Pinpoint the cell where the given text exists, returning its (X, Y) midpoint coordinate. 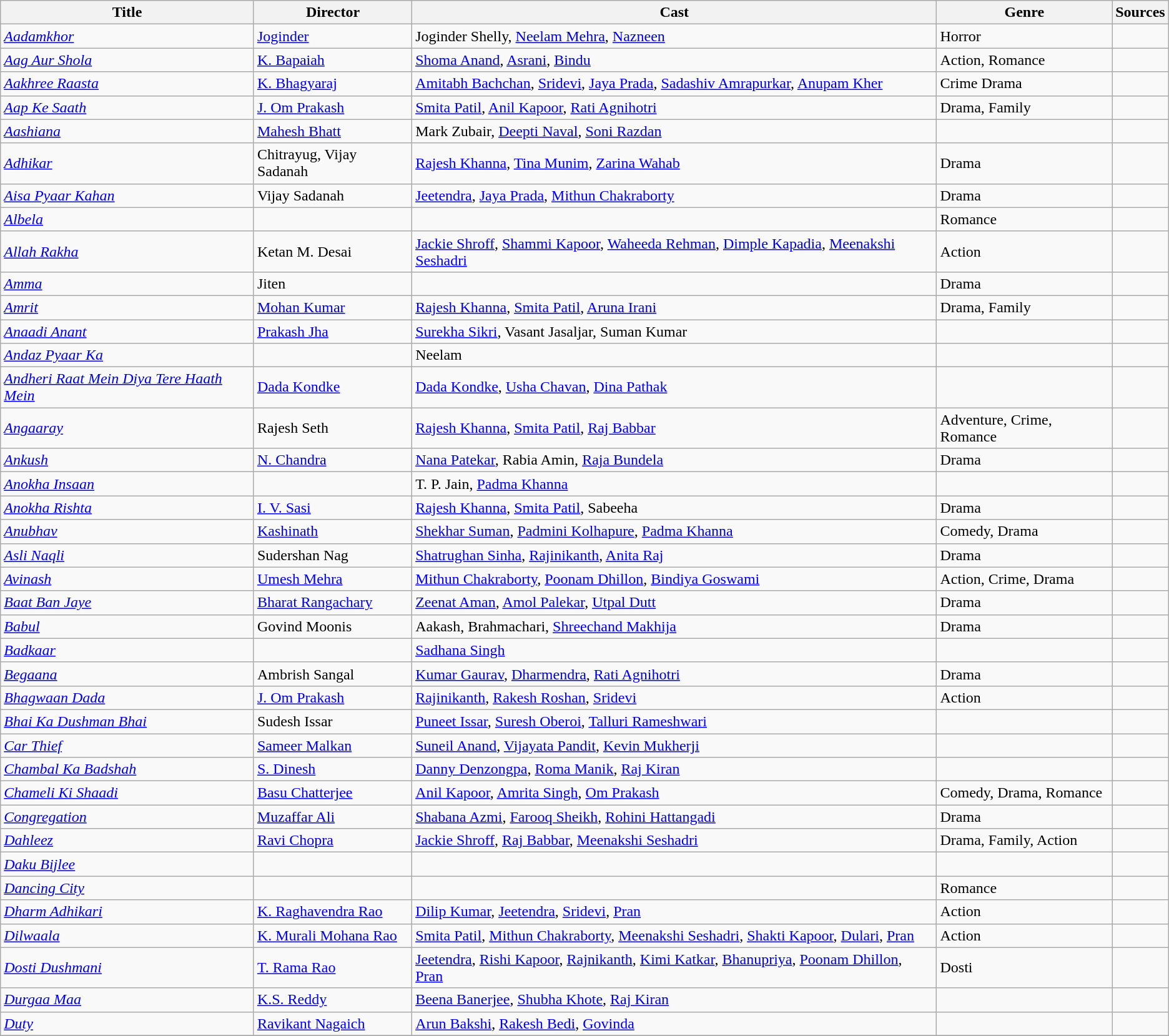
Asli Naqli (127, 555)
Car Thief (127, 745)
Zeenat Aman, Amol Palekar, Utpal Dutt (674, 603)
Begaana (127, 674)
Aadamkhor (127, 36)
Avinash (127, 579)
Rajesh Khanna, Smita Patil, Raj Babbar (674, 428)
Joginder (332, 36)
Muzaffar Ali (332, 817)
Mohan Kumar (332, 307)
Amitabh Bachchan, Sridevi, Jaya Prada, Sadashiv Amrapurkar, Anupam Kher (674, 84)
Neelam (674, 355)
Aashiana (127, 131)
T. Rama Rao (332, 968)
Mithun Chakraborty, Poonam Dhillon, Bindiya Goswami (674, 579)
Shoma Anand, Asrani, Bindu (674, 60)
Rajinikanth, Rakesh Roshan, Sridevi (674, 698)
Dahleez (127, 841)
Andheri Raat Mein Diya Tere Haath Mein (127, 387)
T. P. Jain, Padma Khanna (674, 484)
Rajesh Khanna, Smita Patil, Sabeeha (674, 508)
Director (332, 12)
Durgaa Maa (127, 1000)
Dharm Adhikari (127, 912)
Jackie Shroff, Raj Babbar, Meenakshi Seshadri (674, 841)
I. V. Sasi (332, 508)
Ankush (127, 460)
Crime Drama (1024, 84)
Aap Ke Saath (127, 107)
Aisa Pyaar Kahan (127, 195)
Horror (1024, 36)
Shabana Azmi, Farooq Sheikh, Rohini Hattangadi (674, 817)
Jiten (332, 284)
Rajesh Khanna, Smita Patil, Aruna Irani (674, 307)
Amma (127, 284)
Cast (674, 12)
Aag Aur Shola (127, 60)
Chameli Ki Shaadi (127, 793)
Joginder Shelly, Neelam Mehra, Nazneen (674, 36)
Anaadi Anant (127, 332)
Dilip Kumar, Jeetendra, Sridevi, Pran (674, 912)
Bhagwaan Dada (127, 698)
Bhai Ka Dushman Bhai (127, 721)
Chitrayug, Vijay Sadanah (332, 164)
Nana Patekar, Rabia Amin, Raja Bundela (674, 460)
Smita Patil, Mithun Chakraborty, Meenakshi Seshadri, Shakti Kapoor, Dulari, Pran (674, 935)
Dosti Dushmani (127, 968)
K. Murali Mohana Rao (332, 935)
Adventure, Crime, Romance (1024, 428)
Prakash Jha (332, 332)
Jeetendra, Jaya Prada, Mithun Chakraborty (674, 195)
N. Chandra (332, 460)
S. Dinesh (332, 769)
Comedy, Drama, Romance (1024, 793)
Anokha Rishta (127, 508)
Dosti (1024, 968)
Sudesh Issar (332, 721)
Beena Banerjee, Shubha Khote, Raj Kiran (674, 1000)
Mahesh Bhatt (332, 131)
Adhikar (127, 164)
Shatrughan Sinha, Rajinikanth, Anita Raj (674, 555)
Shekhar Suman, Padmini Kolhapure, Padma Khanna (674, 531)
Allah Rakha (127, 251)
Sameer Malkan (332, 745)
Danny Denzongpa, Roma Manik, Raj Kiran (674, 769)
Sadhana Singh (674, 650)
Anil Kapoor, Amrita Singh, Om Prakash (674, 793)
Anubhav (127, 531)
Rajesh Khanna, Tina Munim, Zarina Wahab (674, 164)
Arun Bakshi, Rakesh Bedi, Govinda (674, 1024)
K. Bapaiah (332, 60)
Jackie Shroff, Shammi Kapoor, Waheeda Rehman, Dimple Kapadia, Meenakshi Seshadri (674, 251)
Angaaray (127, 428)
Kumar Gaurav, Dharmendra, Rati Agnihotri (674, 674)
Basu Chatterjee (332, 793)
Jeetendra, Rishi Kapoor, Rajnikanth, Kimi Katkar, Bhanupriya, Poonam Dhillon, Pran (674, 968)
Puneet Issar, Suresh Oberoi, Talluri Rameshwari (674, 721)
Ravikant Nagaich (332, 1024)
Umesh Mehra (332, 579)
Ketan M. Desai (332, 251)
Title (127, 12)
Badkaar (127, 650)
Dancing City (127, 888)
Govind Moonis (332, 626)
Andaz Pyaar Ka (127, 355)
Aakash, Brahmachari, Shreechand Makhija (674, 626)
Albela (127, 219)
Sudershan Nag (332, 555)
Genre (1024, 12)
Action, Crime, Drama (1024, 579)
K. Bhagyaraj (332, 84)
Aakhree Raasta (127, 84)
Ambrish Sangal (332, 674)
Dilwaala (127, 935)
Vijay Sadanah (332, 195)
Chambal Ka Badshah (127, 769)
Smita Patil, Anil Kapoor, Rati Agnihotri (674, 107)
Ravi Chopra (332, 841)
Babul (127, 626)
Daku Bijlee (127, 864)
Action, Romance (1024, 60)
Suneil Anand, Vijayata Pandit, Kevin Mukherji (674, 745)
Anokha Insaan (127, 484)
Comedy, Drama (1024, 531)
Amrit (127, 307)
Duty (127, 1024)
Rajesh Seth (332, 428)
Dada Kondke (332, 387)
Dada Kondke, Usha Chavan, Dina Pathak (674, 387)
K. Raghavendra Rao (332, 912)
Kashinath (332, 531)
Bharat Rangachary (332, 603)
Surekha Sikri, Vasant Jasaljar, Suman Kumar (674, 332)
K.S. Reddy (332, 1000)
Congregation (127, 817)
Drama, Family, Action (1024, 841)
Baat Ban Jaye (127, 603)
Sources (1140, 12)
Mark Zubair, Deepti Naval, Soni Razdan (674, 131)
